For the text-containing cell, return its midpoint in [X, Y] coordinate format. 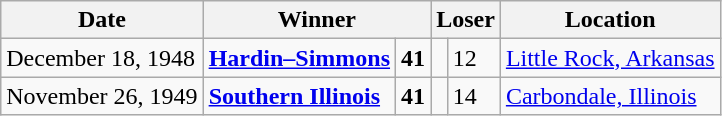
Loser [466, 20]
November 26, 1949 [102, 96]
12 [474, 58]
December 18, 1948 [102, 58]
Date [102, 20]
14 [474, 96]
Little Rock, Arkansas [610, 58]
Hardin–Simmons [299, 58]
Carbondale, Illinois [610, 96]
Winner [317, 20]
Southern Illinois [299, 96]
Location [610, 20]
